Determine the [x, y] coordinate at the center of the cell enclosing the given text.  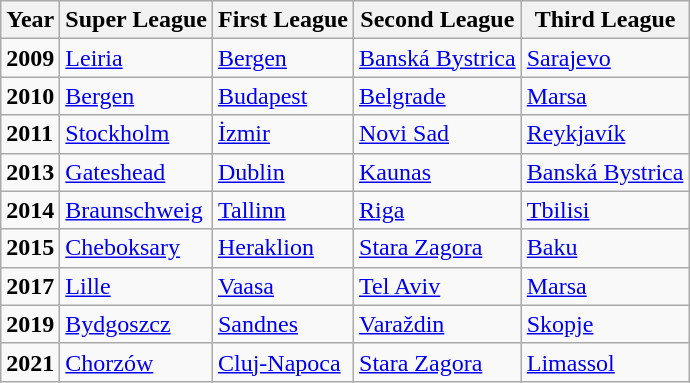
Lille [136, 286]
Sandnes [282, 324]
Leiria [136, 58]
Novi Sad [438, 134]
Riga [438, 210]
Sarajevo [605, 58]
Reykjavík [605, 134]
2010 [30, 96]
Tel Aviv [438, 286]
Tbilisi [605, 210]
Budapest [282, 96]
Bydgoszcz [136, 324]
2015 [30, 248]
Varaždin [438, 324]
Cheboksary [136, 248]
Limassol [605, 362]
Dublin [282, 172]
2021 [30, 362]
Gateshead [136, 172]
Third League [605, 20]
Tallinn [282, 210]
Year [30, 20]
2009 [30, 58]
Cluj-Napoca [282, 362]
Kaunas [438, 172]
2011 [30, 134]
Stockholm [136, 134]
2013 [30, 172]
Chorzów [136, 362]
2014 [30, 210]
2017 [30, 286]
Belgrade [438, 96]
First League [282, 20]
İzmir [282, 134]
2019 [30, 324]
Super League [136, 20]
Second League [438, 20]
Braunschweig [136, 210]
Vaasa [282, 286]
Skopje [605, 324]
Heraklion [282, 248]
Baku [605, 248]
